Pinpoint the cell where the given text exists, returning its (X, Y) midpoint coordinate. 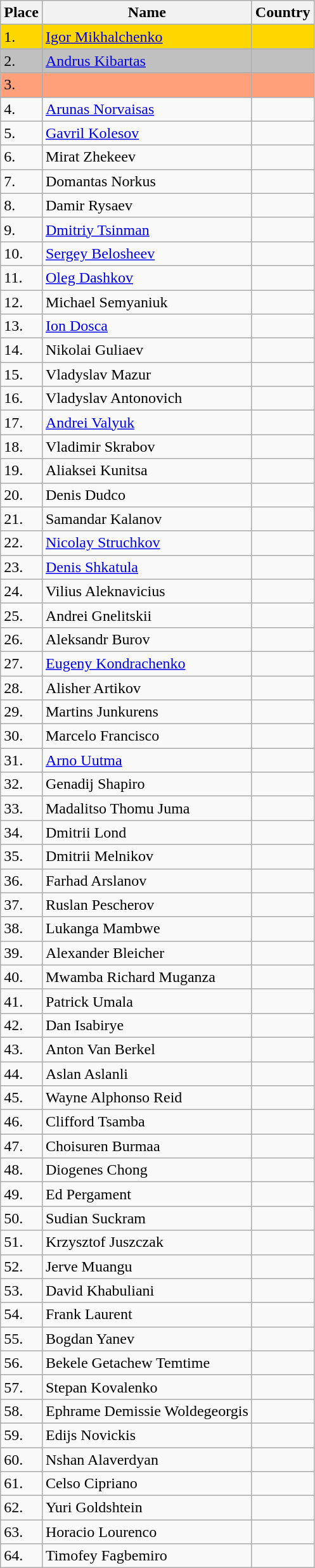
23. (22, 567)
Martins Junkurens (147, 712)
Aliaksei Kunitsa (147, 471)
26. (22, 639)
Choisuren Burmaa (147, 1146)
62. (22, 1508)
33. (22, 808)
David Khabuliani (147, 1291)
30. (22, 736)
Horacio Lourenco (147, 1532)
Ed Pergament (147, 1194)
Arunas Norvaisas (147, 109)
Vladimir Skrabov (147, 447)
Andrus Kibartas (147, 61)
40. (22, 977)
Gavril Kolesov (147, 133)
53. (22, 1291)
Damir Rysaev (147, 205)
18. (22, 447)
Bekele Getachew Temtime (147, 1363)
57. (22, 1387)
5. (22, 133)
64. (22, 1556)
Patrick Umala (147, 1001)
12. (22, 302)
29. (22, 712)
Farhad Arslanov (147, 881)
21. (22, 519)
Stepan Kovalenko (147, 1387)
2. (22, 61)
15. (22, 374)
7. (22, 181)
Arno Uutma (147, 760)
Andrei Valyuk (147, 423)
45. (22, 1098)
11. (22, 277)
Andrei Gnelitskii (147, 615)
38. (22, 929)
Celso Cipriano (147, 1484)
Diogenes Chong (147, 1170)
24. (22, 591)
Aslan Aslanli (147, 1074)
8. (22, 205)
4. (22, 109)
42. (22, 1025)
Denis Shkatula (147, 567)
20. (22, 495)
Nshan Alaverdyan (147, 1459)
35. (22, 857)
Nicolay Struchkov (147, 543)
59. (22, 1435)
Wayne Alphonso Reid (147, 1098)
63. (22, 1532)
Country (283, 13)
Place (22, 13)
Edijs Novickis (147, 1435)
Timofey Fagbemiro (147, 1556)
44. (22, 1074)
28. (22, 687)
34. (22, 832)
Yuri Goldshtein (147, 1508)
52. (22, 1266)
Dan Isabirye (147, 1025)
Krzysztof Juszczak (147, 1242)
31. (22, 760)
27. (22, 663)
10. (22, 253)
Vladyslav Antonovich (147, 398)
Clifford Tsamba (147, 1122)
17. (22, 423)
Nikolai Guliaev (147, 350)
Samandar Kalanov (147, 519)
Ruslan Pescherov (147, 905)
58. (22, 1411)
Frank Laurent (147, 1315)
3. (22, 85)
Mwamba Richard Muganza (147, 977)
39. (22, 953)
Dmitriy Tsinman (147, 229)
Bogdan Yanev (147, 1339)
1. (22, 37)
Sergey Belosheev (147, 253)
48. (22, 1170)
22. (22, 543)
56. (22, 1363)
Domantas Norkus (147, 181)
37. (22, 905)
Madalitso Thomu Juma (147, 808)
14. (22, 350)
50. (22, 1218)
Oleg Dashkov (147, 277)
43. (22, 1049)
16. (22, 398)
Name (147, 13)
Lukanga Mambwe (147, 929)
13. (22, 326)
Sudian Suckram (147, 1218)
Michael Semyaniuk (147, 302)
60. (22, 1459)
Ion Dosca (147, 326)
6. (22, 157)
Aleksandr Burov (147, 639)
49. (22, 1194)
19. (22, 471)
51. (22, 1242)
Alisher Artikov (147, 687)
55. (22, 1339)
Vladyslav Mazur (147, 374)
Anton Van Berkel (147, 1049)
Dmitrii Melnikov (147, 857)
9. (22, 229)
Dmitrii Lond (147, 832)
25. (22, 615)
41. (22, 1001)
Alexander Bleicher (147, 953)
32. (22, 784)
Ephrame Demissie Woldegeorgis (147, 1411)
61. (22, 1484)
Denis Dudco (147, 495)
54. (22, 1315)
47. (22, 1146)
Jerve Muangu (147, 1266)
Marcelo Francisco (147, 736)
46. (22, 1122)
36. (22, 881)
Mirat Zhekeev (147, 157)
Igor Mikhalchenko (147, 37)
Vilius Aleknavicius (147, 591)
Eugeny Kondrachenko (147, 663)
Genadij Shapiro (147, 784)
